Extract the [x, y] coordinate from the center of the cell holding the provided text.  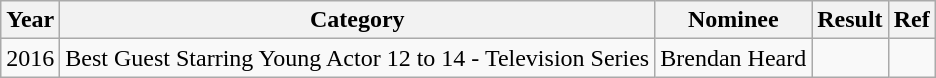
Result [850, 20]
Year [30, 20]
Brendan Heard [734, 58]
Category [358, 20]
Best Guest Starring Young Actor 12 to 14 - Television Series [358, 58]
Nominee [734, 20]
Ref [912, 20]
2016 [30, 58]
